Provide the [X, Y] coordinate of the cell's center where the given text is located.  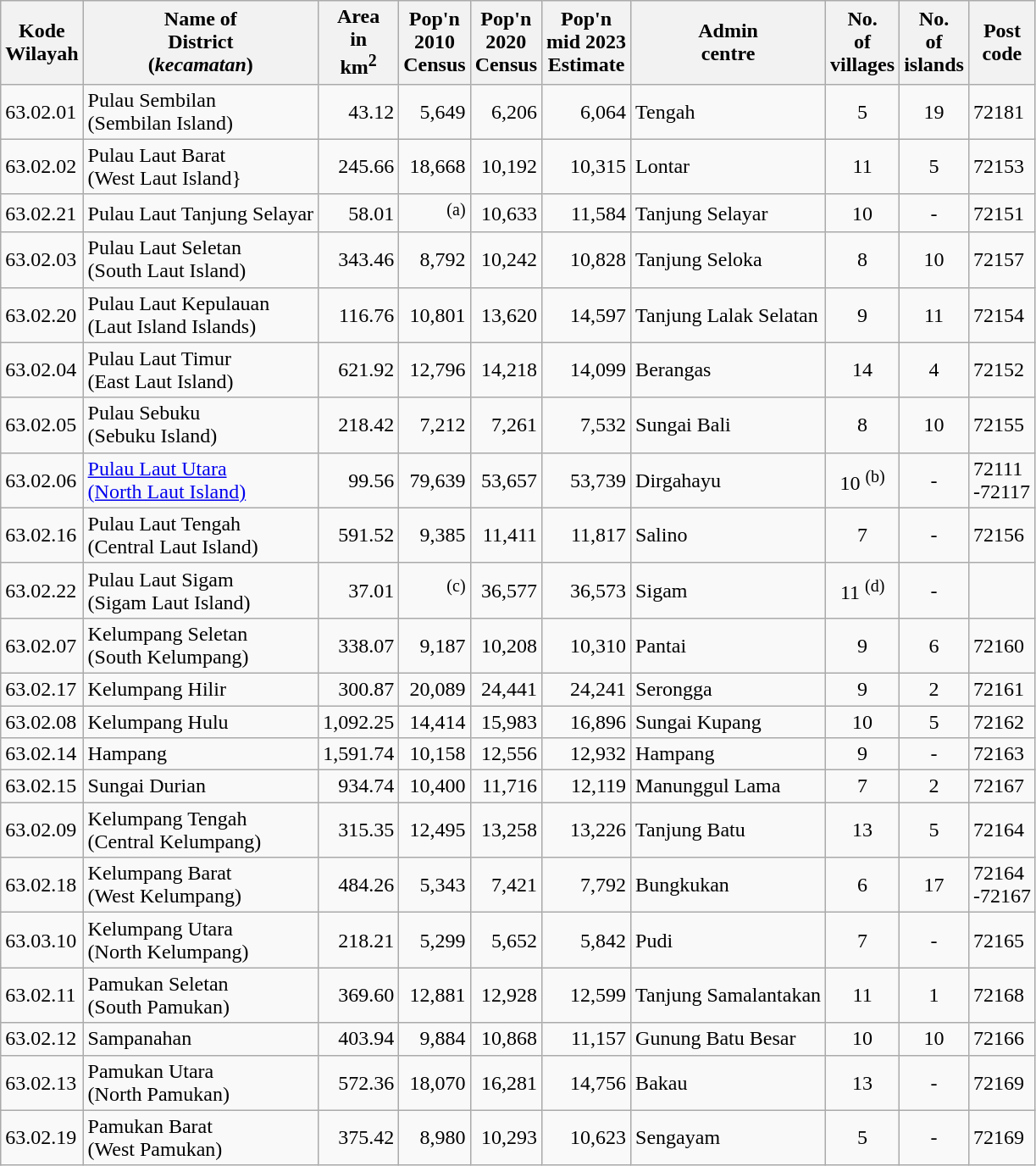
72166 [1001, 1039]
Tengah [729, 112]
99.56 [359, 480]
12,932 [586, 754]
14,597 [586, 315]
18,070 [435, 1083]
10,208 [506, 646]
Sungai Kupang [729, 722]
10,868 [506, 1039]
218.21 [359, 941]
11,716 [506, 786]
Berangas [729, 369]
63.03.10 [42, 941]
Bakau [729, 1083]
63.02.05 [42, 425]
72161 [1001, 689]
37.01 [359, 590]
No. of islands [934, 42]
11,584 [586, 214]
Bungkukan [729, 885]
72151 [1001, 214]
11,411 [506, 536]
Kelumpang Tengah(Central Kelumpang) [201, 830]
15,983 [506, 722]
1 [934, 995]
7,421 [506, 885]
43.12 [359, 112]
7,532 [586, 425]
Manunggul Lama [729, 786]
79,639 [435, 480]
(a) [435, 214]
17 [934, 885]
53,657 [506, 480]
5,343 [435, 885]
14,218 [506, 369]
6,206 [506, 112]
Pulau Laut Kepulauan(Laut Island Islands) [201, 315]
Sungai Durian [201, 786]
14,414 [435, 722]
63.02.12 [42, 1039]
Kelumpang Barat(West Kelumpang) [201, 885]
72162 [1001, 722]
72181 [1001, 112]
403.94 [359, 1039]
13,620 [506, 315]
(c) [435, 590]
53,739 [586, 480]
10,828 [586, 259]
Pulau Laut Barat(West Laut Island} [201, 166]
Pulau Laut Timur(East Laut Island) [201, 369]
Pulau Laut Seletan(South Laut Island) [201, 259]
338.07 [359, 646]
58.01 [359, 214]
Kode Wilayah [42, 42]
63.02.03 [42, 259]
63.02.21 [42, 214]
10,801 [435, 315]
Postcode [1001, 42]
12,599 [586, 995]
Pulau Laut Sigam (Sigam Laut Island) [201, 590]
72155 [1001, 425]
16,281 [506, 1083]
934.74 [359, 786]
Pamukan Barat(West Pamukan) [201, 1137]
6,064 [586, 112]
11,157 [586, 1039]
Kelumpang Utara(North Kelumpang) [201, 941]
10 (b) [862, 480]
13,258 [506, 830]
14 [862, 369]
12,119 [586, 786]
16,896 [586, 722]
5,842 [586, 941]
Pamukan Utara(North Pamukan) [201, 1083]
63.02.07 [42, 646]
63.02.13 [42, 1083]
13,226 [586, 830]
14,756 [586, 1083]
Tanjung Seloka [729, 259]
11,817 [586, 536]
72163 [1001, 754]
63.02.08 [42, 722]
591.52 [359, 536]
Tanjung Batu [729, 830]
36,577 [506, 590]
4 [934, 369]
Tanjung Samalantakan [729, 995]
Admincentre [729, 42]
10,310 [586, 646]
14,099 [586, 369]
12,796 [435, 369]
18,668 [435, 166]
72168 [1001, 995]
36,573 [586, 590]
10,242 [506, 259]
19 [934, 112]
Pulau Sembilan (Sembilan Island) [201, 112]
Pop'n mid 2023Estimate [586, 42]
11 (d) [862, 590]
572.36 [359, 1083]
Pudi [729, 941]
10,623 [586, 1137]
12,928 [506, 995]
Pulau Laut Tengah(Central Laut Island) [201, 536]
63.02.22 [42, 590]
5,649 [435, 112]
Pulau Laut Utara (North Laut Island) [201, 480]
63.02.20 [42, 315]
Kelumpang Seletan(South Kelumpang) [201, 646]
72157 [1001, 259]
63.02.06 [42, 480]
Kelumpang Hilir [201, 689]
63.02.09 [42, 830]
72167 [1001, 786]
Lontar [729, 166]
9,884 [435, 1039]
72153 [1001, 166]
Kelumpang Hulu [201, 722]
63.02.02 [42, 166]
Areain km2 [359, 42]
24,241 [586, 689]
Pamukan Seletan(South Pamukan) [201, 995]
Serongga [729, 689]
10,158 [435, 754]
Sigam [729, 590]
20,089 [435, 689]
63.02.18 [42, 885]
63.02.11 [42, 995]
72165 [1001, 941]
375.42 [359, 1137]
63.02.14 [42, 754]
Tanjung Lalak Selatan [729, 315]
245.66 [359, 166]
7,261 [506, 425]
Sampanahan [201, 1039]
10,315 [586, 166]
9,385 [435, 536]
300.87 [359, 689]
72152 [1001, 369]
72111-72117 [1001, 480]
12,556 [506, 754]
Dirgahayu [729, 480]
343.46 [359, 259]
5,652 [506, 941]
218.42 [359, 425]
Pulau Laut Tanjung Selayar [201, 214]
10,633 [506, 214]
Sengayam [729, 1137]
63.02.04 [42, 369]
12,495 [435, 830]
72160 [1001, 646]
7,792 [586, 885]
8,980 [435, 1137]
12,881 [435, 995]
5,299 [435, 941]
72164 [1001, 830]
63.02.16 [42, 536]
63.02.01 [42, 112]
8,792 [435, 259]
1,591.74 [359, 754]
Pop'n 2020Census [506, 42]
63.02.15 [42, 786]
72164-72167 [1001, 885]
484.26 [359, 885]
369.60 [359, 995]
No. of villages [862, 42]
63.02.19 [42, 1137]
72156 [1001, 536]
24,441 [506, 689]
10,293 [506, 1137]
116.76 [359, 315]
Name ofDistrict(kecamatan) [201, 42]
Pantai [729, 646]
621.92 [359, 369]
10,400 [435, 786]
Pop'n 2010Census [435, 42]
9,187 [435, 646]
Gunung Batu Besar [729, 1039]
Tanjung Selayar [729, 214]
72154 [1001, 315]
1,092.25 [359, 722]
63.02.17 [42, 689]
10,192 [506, 166]
Salino [729, 536]
Pulau Sebuku(Sebuku Island) [201, 425]
Sungai Bali [729, 425]
7,212 [435, 425]
315.35 [359, 830]
